Determine the (X, Y) coordinate at the center of the cell enclosing the given text.  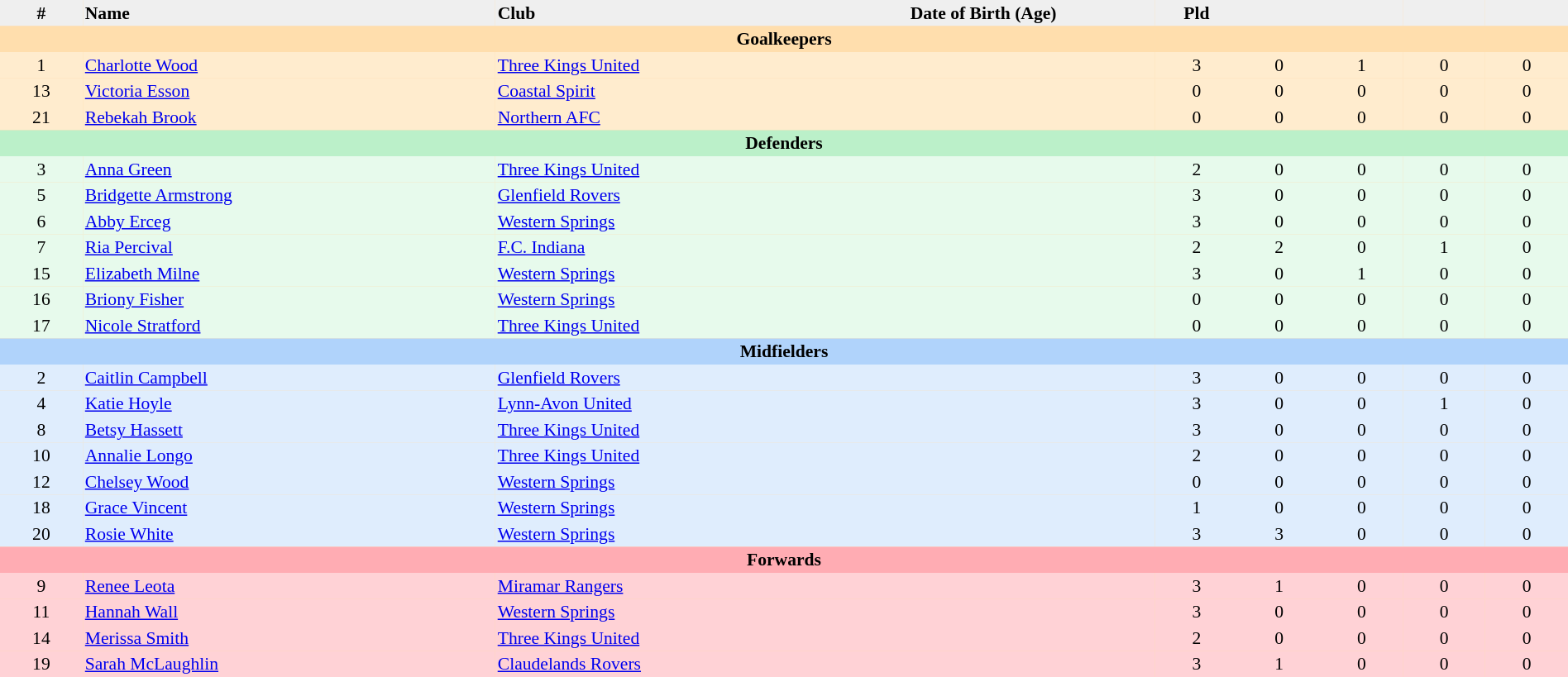
Club (701, 13)
Name (289, 13)
Rosie White (289, 534)
11 (41, 612)
Caitlin Campbell (289, 378)
Miramar Rangers (701, 586)
17 (41, 326)
Annalie Longo (289, 456)
Nicole Stratford (289, 326)
Elizabeth Milne (289, 274)
# (41, 13)
Anna Green (289, 169)
Northern AFC (701, 117)
8 (41, 430)
Date of Birth (Age) (1032, 13)
9 (41, 586)
Betsy Hassett (289, 430)
Bridgette Armstrong (289, 195)
13 (41, 91)
18 (41, 508)
Victoria Esson (289, 91)
Katie Hoyle (289, 403)
Goalkeepers (784, 40)
Hannah Wall (289, 612)
21 (41, 117)
Pld (1197, 13)
12 (41, 482)
16 (41, 299)
Merissa Smith (289, 638)
4 (41, 403)
Midfielders (784, 352)
Lynn-Avon United (701, 403)
F.C. Indiana (701, 248)
Charlotte Wood (289, 65)
Ria Percival (289, 248)
Grace Vincent (289, 508)
10 (41, 456)
Forwards (784, 560)
Coastal Spirit (701, 91)
14 (41, 638)
15 (41, 274)
Briony Fisher (289, 299)
Chelsey Wood (289, 482)
Abby Erceg (289, 222)
6 (41, 222)
Defenders (784, 144)
20 (41, 534)
5 (41, 195)
Renee Leota (289, 586)
7 (41, 248)
Rebekah Brook (289, 117)
